Determine the [x, y] coordinate at the center of the cell enclosing the given text.  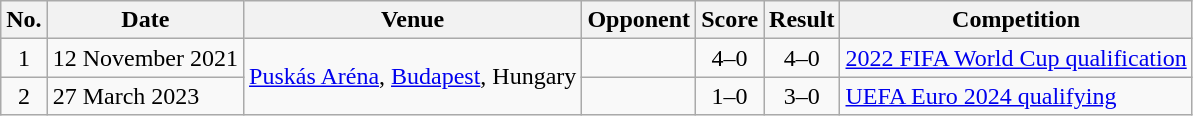
Result [802, 20]
Puskás Aréna, Budapest, Hungary [413, 77]
1 [24, 58]
Score [730, 20]
Competition [1016, 20]
3–0 [802, 96]
No. [24, 20]
Venue [413, 20]
Opponent [639, 20]
2022 FIFA World Cup qualification [1016, 58]
1–0 [730, 96]
27 March 2023 [145, 96]
12 November 2021 [145, 58]
Date [145, 20]
2 [24, 96]
UEFA Euro 2024 qualifying [1016, 96]
